Return the [x, y] coordinate for the center point of the cell that contains the specified text.  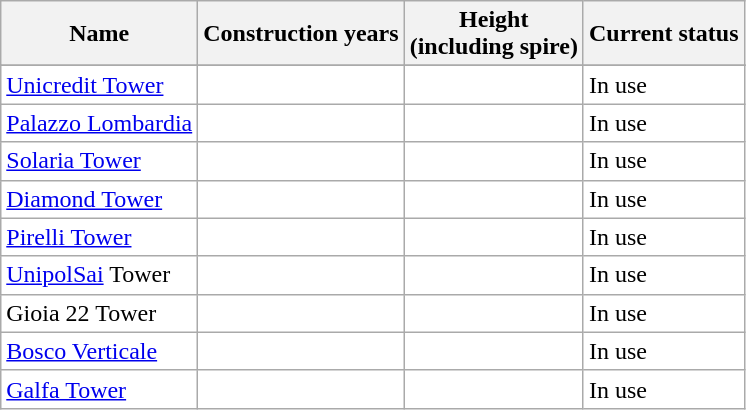
Diamond Tower [100, 199]
Name [100, 34]
UnipolSai Tower [100, 275]
Galfa Tower [100, 389]
Palazzo Lombardia [100, 123]
Construction years [301, 34]
Solaria Tower [100, 161]
Unicredit Tower [100, 85]
Pirelli Tower [100, 237]
Gioia 22 Tower [100, 313]
Bosco Verticale [100, 351]
Height(including spire) [494, 34]
Current status [664, 34]
